Pinpoint the cell where the given text exists, returning its (X, Y) midpoint coordinate. 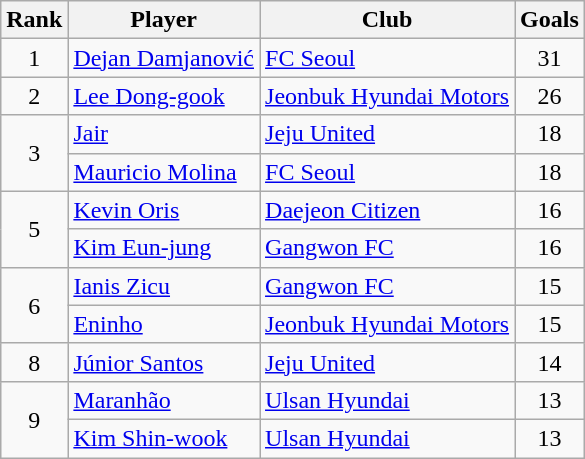
1 (34, 58)
Player (164, 20)
26 (550, 96)
Goals (550, 20)
Júnior Santos (164, 362)
8 (34, 362)
Ianis Zicu (164, 286)
Club (388, 20)
Jair (164, 134)
9 (34, 419)
Rank (34, 20)
Kevin Oris (164, 210)
Lee Dong-gook (164, 96)
Mauricio Molina (164, 172)
2 (34, 96)
Kim Shin-wook (164, 438)
6 (34, 305)
Maranhão (164, 400)
Kim Eun-jung (164, 248)
14 (550, 362)
Dejan Damjanović (164, 58)
31 (550, 58)
3 (34, 153)
Eninho (164, 324)
5 (34, 229)
Daejeon Citizen (388, 210)
